Scan for the cell matching the given text and deliver its [x, y] coordinate at center. 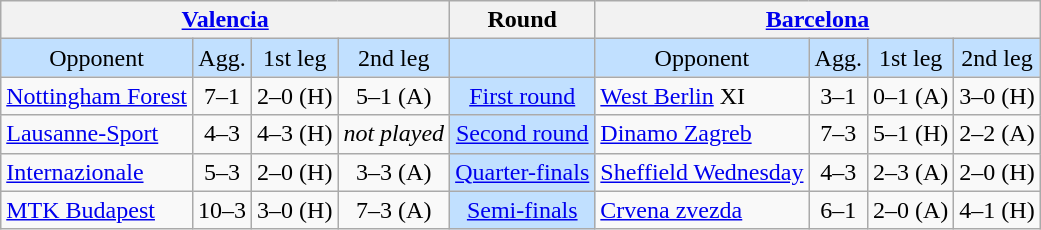
not played [394, 134]
10–3 [222, 210]
First round [522, 96]
Crvena zvezda [702, 210]
West Berlin XI [702, 96]
Round [522, 20]
Quarter-finals [522, 172]
2–2 (A) [997, 134]
Semi-finals [522, 210]
Internazionale [97, 172]
Lausanne-Sport [97, 134]
3–3 (A) [394, 172]
7–3 [838, 134]
4–3 (H) [295, 134]
Sheffield Wednesday [702, 172]
3–1 [838, 96]
2–0 (A) [910, 210]
7–3 (A) [394, 210]
MTK Budapest [97, 210]
Dinamo Zagreb [702, 134]
Barcelona [818, 20]
4–1 (H) [997, 210]
Valencia [226, 20]
6–1 [838, 210]
7–1 [222, 96]
Nottingham Forest [97, 96]
5–1 (A) [394, 96]
5–1 (H) [910, 134]
0–1 (A) [910, 96]
5–3 [222, 172]
2–3 (A) [910, 172]
Second round [522, 134]
